Detect which cell encompasses the target text, then output its [X, Y] center coordinate. 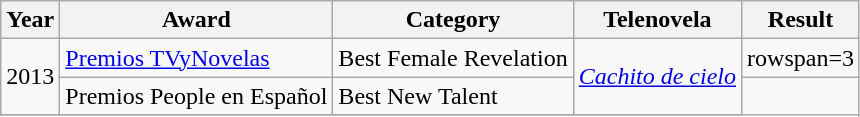
Year [30, 20]
Cachito de cielo [657, 77]
Premios People en Español [196, 96]
Result [801, 20]
Award [196, 20]
Best New Talent [453, 96]
Best Female Revelation [453, 58]
Telenovela [657, 20]
rowspan=3 [801, 58]
Premios TVyNovelas [196, 58]
2013 [30, 77]
Category [453, 20]
